Provide the [x, y] coordinate of the cell's center where the given text is located.  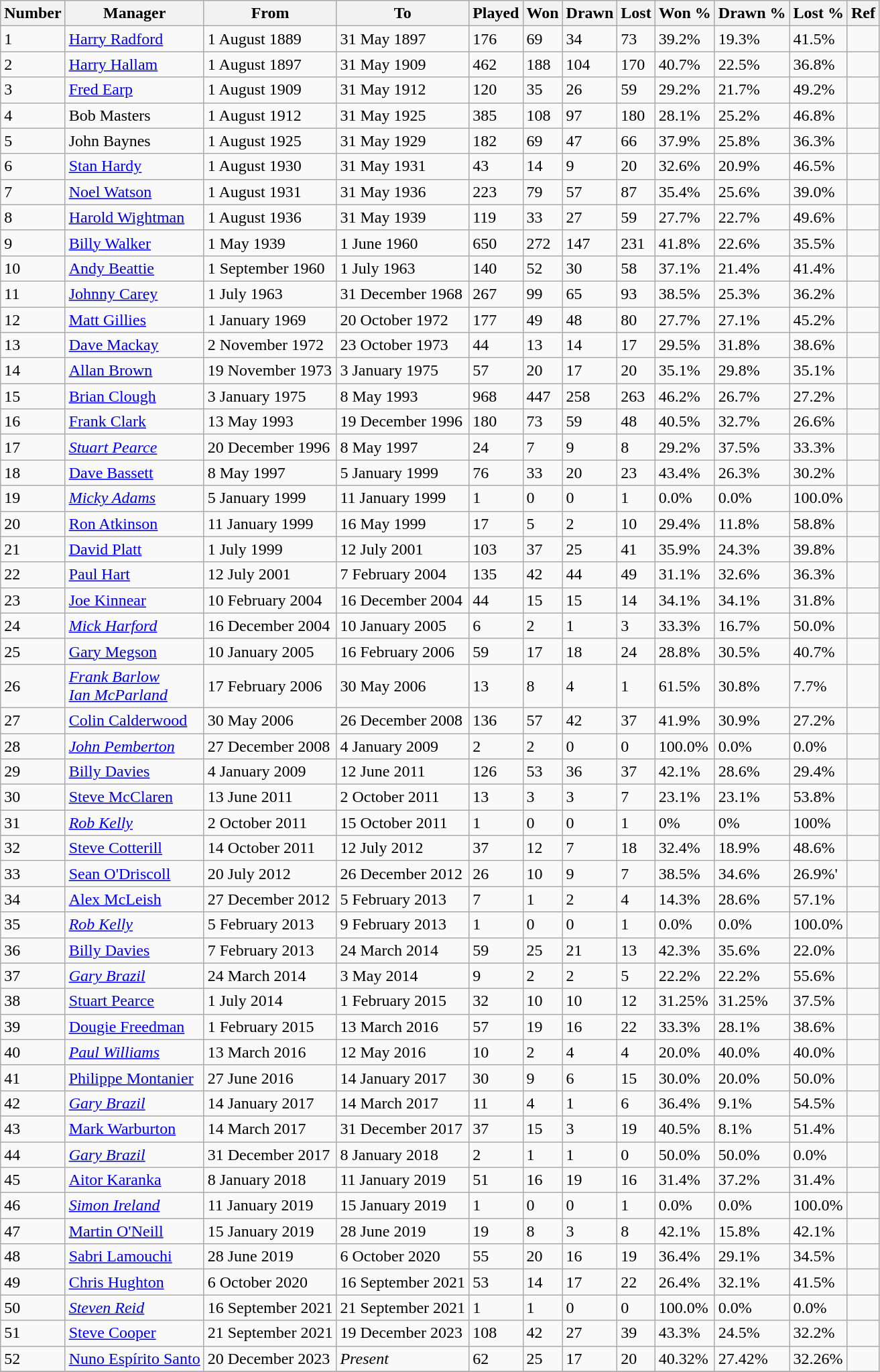
29.1% [752, 1257]
170 [636, 64]
Steve McClaren [134, 797]
45 [33, 1180]
Alex McLeish [134, 899]
35.6% [752, 950]
Manager [134, 13]
Dave Bassett [134, 473]
263 [636, 396]
13 June 2011 [270, 797]
385 [496, 115]
24.3% [752, 549]
Martin O'Neill [134, 1231]
Dave Mackay [134, 345]
1 January 1969 [270, 320]
19.3% [752, 39]
49.2% [818, 90]
Steve Cooper [134, 1333]
1 May 1939 [270, 243]
31 May 1897 [403, 39]
32.7% [752, 422]
34.6% [752, 874]
27 June 2016 [270, 1078]
Johnny Carey [134, 294]
41.8% [685, 243]
41.4% [818, 268]
30.9% [752, 720]
3 May 2014 [403, 976]
Paul Williams [134, 1052]
26.9%' [818, 874]
39.2% [685, 39]
51.4% [818, 1129]
49.6% [818, 217]
66 [636, 141]
To [403, 13]
Steven Reid [134, 1308]
37.9% [685, 141]
79 [543, 192]
26 December 2012 [403, 874]
Drawn % [752, 13]
20.9% [752, 166]
7.7% [818, 685]
40 [33, 1052]
Lost % [818, 13]
26.3% [752, 473]
26.4% [685, 1282]
Sabri Lamouchi [134, 1257]
31 May 1909 [403, 64]
21.7% [752, 90]
Dougie Freedman [134, 1027]
30.0% [685, 1078]
35.5% [818, 243]
2 November 1972 [270, 345]
8.1% [752, 1129]
35.4% [685, 192]
22.5% [752, 64]
30.5% [752, 651]
462 [496, 64]
46.2% [685, 396]
76 [496, 473]
27 December 2012 [270, 899]
26 December 2008 [403, 720]
Ron Atkinson [134, 524]
39.0% [818, 192]
57.1% [818, 899]
1 August 1912 [270, 115]
20 December 1996 [270, 447]
14 October 2011 [270, 848]
1 August 1930 [270, 166]
28.8% [685, 651]
25.2% [752, 115]
29 [33, 772]
27 December 2008 [270, 746]
15.8% [752, 1231]
1 August 1925 [270, 141]
22.6% [752, 243]
1 July 1999 [270, 549]
28 [33, 746]
61.5% [685, 685]
31 May 1931 [403, 166]
37.2% [752, 1180]
19 November 1973 [270, 371]
Joe Kinnear [134, 600]
54.5% [818, 1103]
Aitor Karanka [134, 1180]
103 [496, 549]
31 May 1912 [403, 90]
32.2% [818, 1333]
15 October 2011 [403, 823]
John Baynes [134, 141]
26.7% [752, 396]
135 [496, 575]
Harry Hallam [134, 64]
Paul Hart [134, 575]
267 [496, 294]
20 October 1972 [403, 320]
147 [590, 243]
1 August 1909 [270, 90]
Noel Watson [134, 192]
53.8% [818, 797]
43.3% [685, 1333]
Number [33, 13]
58.8% [818, 524]
50 [33, 1308]
182 [496, 141]
1 July 2014 [270, 1001]
1 June 1960 [403, 243]
29.5% [685, 345]
136 [496, 720]
36.8% [818, 64]
30.8% [752, 685]
46.5% [818, 166]
119 [496, 217]
43.4% [685, 473]
Philippe Montanier [134, 1078]
231 [636, 243]
1 August 1931 [270, 192]
19 December 1996 [403, 422]
968 [496, 396]
Harry Radford [134, 39]
Brian Clough [134, 396]
Frank Clark [134, 422]
Mick Harford [134, 626]
7 February 2013 [270, 950]
36.2% [818, 294]
Played [496, 13]
48.6% [818, 848]
Bob Masters [134, 115]
87 [636, 192]
Simon Ireland [134, 1206]
62 [496, 1359]
26.6% [818, 422]
Mark Warburton [134, 1129]
9.1% [752, 1103]
39.8% [818, 549]
7 February 2004 [403, 575]
58 [636, 268]
23 October 1973 [403, 345]
31 [33, 823]
10 February 2004 [270, 600]
Andy Beattie [134, 268]
12 May 2016 [403, 1052]
32.4% [685, 848]
Frank Barlow Ian McParland [134, 685]
99 [543, 294]
80 [636, 320]
Won % [685, 13]
Fred Earp [134, 90]
Won [543, 13]
John Pemberton [134, 746]
Ref [863, 13]
31 December 1968 [403, 294]
32.26% [818, 1359]
11.8% [752, 524]
Billy Walker [134, 243]
20 December 2023 [270, 1359]
37.1% [685, 268]
8 May 1993 [403, 396]
Micky Adams [134, 498]
Gary Megson [134, 651]
30.2% [818, 473]
31.1% [685, 575]
29.8% [752, 371]
55.6% [818, 976]
16.7% [752, 626]
19 December 2023 [403, 1333]
Sean O'Driscoll [134, 874]
Lost [636, 13]
31 May 1939 [403, 217]
35.9% [685, 549]
104 [590, 64]
12 June 2011 [403, 772]
45.2% [818, 320]
Chris Hughton [134, 1282]
Harold Wightman [134, 217]
Drawn [590, 13]
25.6% [752, 192]
20 July 2012 [270, 874]
46 [33, 1206]
188 [543, 64]
177 [496, 320]
97 [590, 115]
16 May 1999 [403, 524]
25.3% [752, 294]
55 [496, 1257]
Steve Cotterill [134, 848]
93 [636, 294]
1 August 1936 [270, 217]
41.9% [685, 720]
9 February 2013 [403, 925]
38 [33, 1001]
1 August 1897 [270, 64]
31 May 1925 [403, 115]
27.42% [752, 1359]
32.1% [752, 1282]
1 September 1960 [270, 268]
14.3% [685, 899]
65 [590, 294]
31 May 1936 [403, 192]
120 [496, 90]
223 [496, 192]
25.8% [752, 141]
Matt Gillies [134, 320]
650 [496, 243]
22.0% [818, 950]
18.9% [752, 848]
Allan Brown [134, 371]
13 May 1993 [270, 422]
17 February 2006 [270, 685]
1 August 1889 [270, 39]
Stan Hardy [134, 166]
Nuno Espírito Santo [134, 1359]
176 [496, 39]
126 [496, 772]
258 [590, 396]
Colin Calderwood [134, 720]
100% [818, 823]
40.32% [685, 1359]
272 [543, 243]
12 July 2012 [403, 848]
447 [543, 396]
David Platt [134, 549]
22.7% [752, 217]
140 [496, 268]
From [270, 13]
21.4% [752, 268]
46.8% [818, 115]
16 February 2006 [403, 651]
34.5% [818, 1257]
31 May 1929 [403, 141]
Present [403, 1359]
24.5% [752, 1333]
42.3% [685, 950]
27.1% [752, 320]
